Scan for the cell matching the given text and deliver its [x, y] coordinate at center. 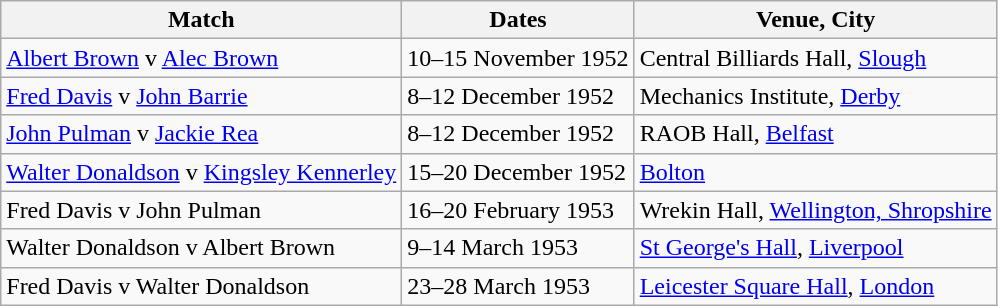
Leicester Square Hall, London [816, 286]
Albert Brown v Alec Brown [202, 58]
Fred Davis v John Pulman [202, 210]
Central Billiards Hall, Slough [816, 58]
15–20 December 1952 [518, 172]
Dates [518, 20]
Fred Davis v Walter Donaldson [202, 286]
Walter Donaldson v Kingsley Kennerley [202, 172]
Wrekin Hall, Wellington, Shropshire [816, 210]
RAOB Hall, Belfast [816, 134]
16–20 February 1953 [518, 210]
Match [202, 20]
John Pulman v Jackie Rea [202, 134]
9–14 March 1953 [518, 248]
Fred Davis v John Barrie [202, 96]
St George's Hall, Liverpool [816, 248]
Mechanics Institute, Derby [816, 96]
23–28 March 1953 [518, 286]
Venue, City [816, 20]
Bolton [816, 172]
10–15 November 1952 [518, 58]
Walter Donaldson v Albert Brown [202, 248]
